Provide the [x, y] coordinate of the cell's center where the given text is located.  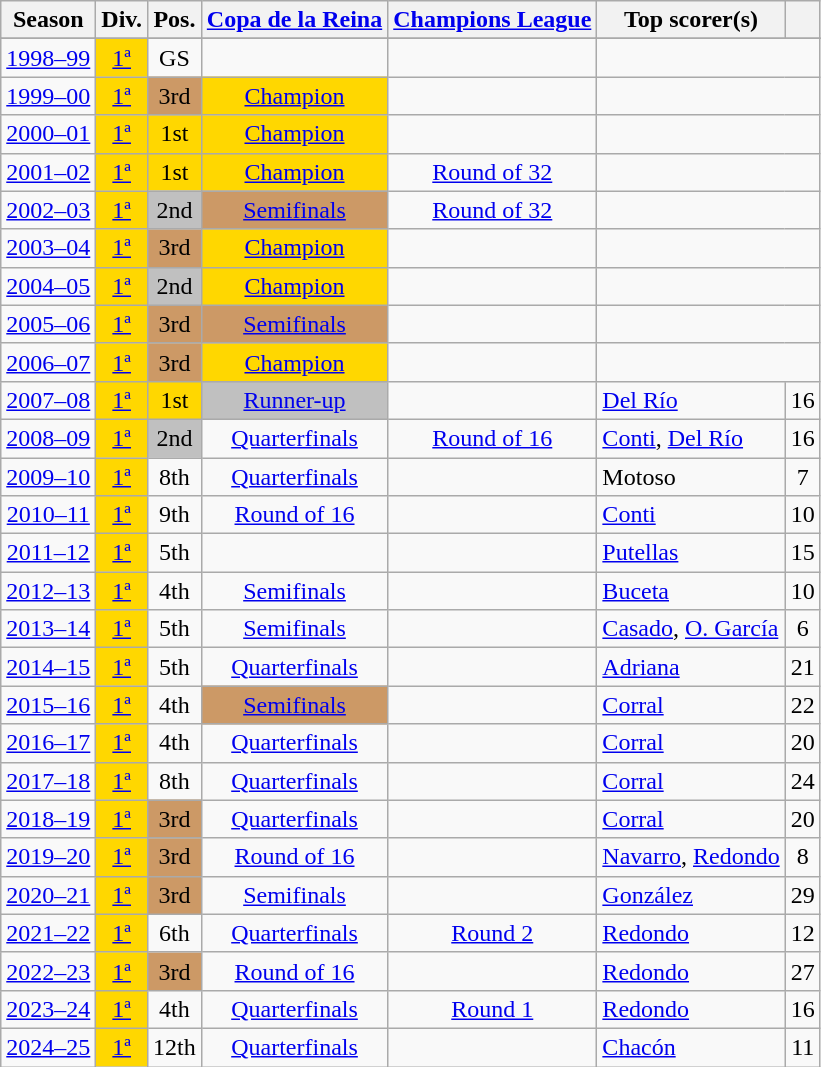
2017–18 [48, 781]
1998–99 [48, 58]
GS [175, 58]
2013–14 [48, 629]
2019–20 [48, 857]
2003–04 [48, 248]
2020–21 [48, 895]
12th [175, 1047]
Div. [122, 20]
Conti [691, 515]
21 [802, 667]
2023–24 [48, 1009]
Round 1 [492, 1009]
2024–25 [48, 1047]
27 [802, 971]
7 [802, 477]
2000–01 [48, 134]
Round 2 [492, 933]
2004–05 [48, 286]
8 [802, 857]
15 [802, 553]
Motoso [691, 477]
2022–23 [48, 971]
2008–09 [48, 438]
2015–16 [48, 705]
Putellas [691, 553]
11 [802, 1047]
29 [802, 895]
2009–10 [48, 477]
2018–19 [48, 819]
2021–22 [48, 933]
Buceta [691, 591]
1999–00 [48, 96]
9th [175, 515]
6 [802, 629]
2002–03 [48, 210]
24 [802, 781]
Navarro, Redondo [691, 857]
2006–07 [48, 362]
González [691, 895]
2012–13 [48, 591]
Casado, O. García [691, 629]
2005–06 [48, 324]
Champions League [492, 20]
2007–08 [48, 400]
2016–17 [48, 743]
6th [175, 933]
12 [802, 933]
Pos. [175, 20]
2010–11 [48, 515]
22 [802, 705]
2011–12 [48, 553]
Copa de la Reina [294, 20]
Top scorer(s) [691, 20]
Runner-up [294, 400]
Adriana [691, 667]
Conti, Del Río [691, 438]
2001–02 [48, 172]
2014–15 [48, 667]
Del Río [691, 400]
Chacón [691, 1047]
Season [48, 20]
